Determine the [X, Y] coordinate at the center of the cell enclosing the given text.  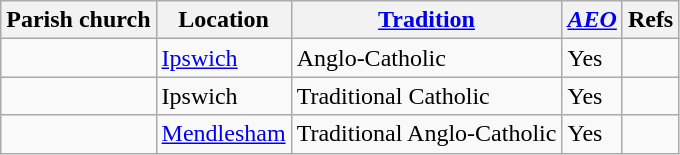
Traditional Catholic [426, 96]
Tradition [426, 20]
Refs [650, 20]
Parish church [78, 20]
AEO [592, 20]
Mendlesham [224, 134]
Traditional Anglo-Catholic [426, 134]
Anglo-Catholic [426, 58]
Location [224, 20]
